Return (x, y) of the center of cell containing provided text 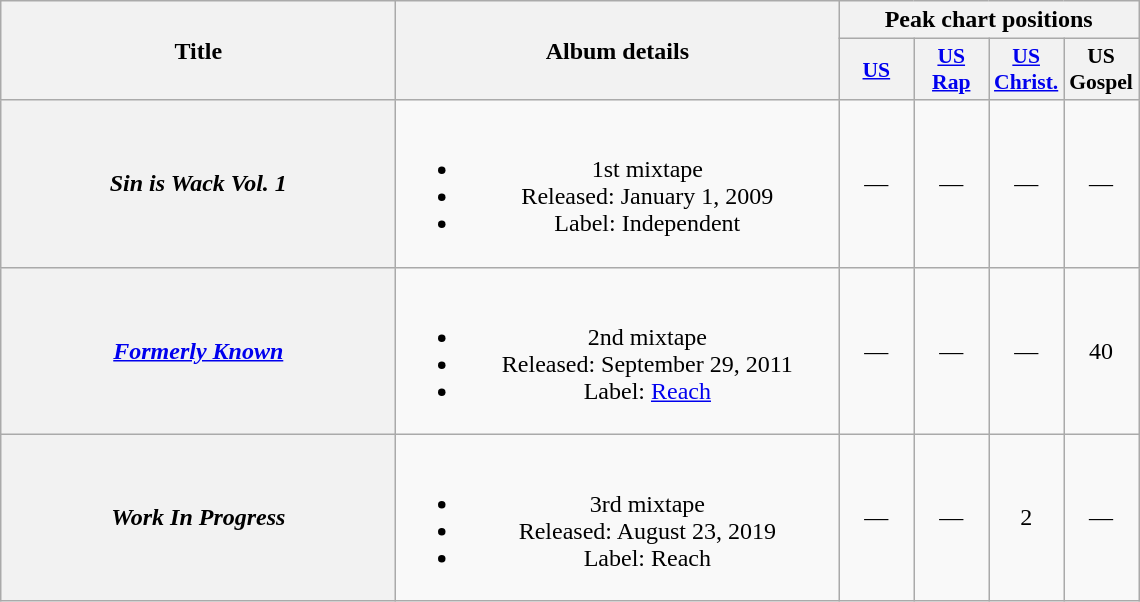
USChrist. (1026, 70)
Title (198, 50)
2nd mixtapeReleased: September 29, 2011Label: Reach (618, 350)
Peak chart positions (989, 20)
US Gospel (1102, 70)
2 (1026, 518)
1st mixtapeReleased: January 1, 2009Label: Independent (618, 184)
Formerly Known (198, 350)
Album details (618, 50)
US (876, 70)
Sin is Wack Vol. 1 (198, 184)
Work In Progress (198, 518)
40 (1102, 350)
3rd mixtapeReleased: August 23, 2019Label: Reach (618, 518)
USRap (952, 70)
